Identify which cell holds the provided text, then report its [X, Y] central coordinate. 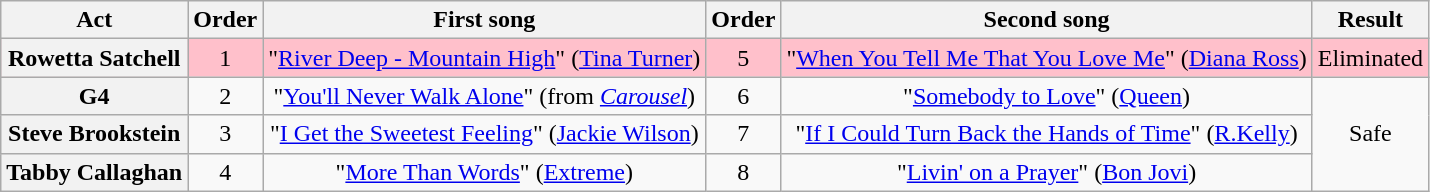
7 [744, 134]
"You'll Never Walk Alone" (from Carousel) [484, 96]
6 [744, 96]
"Livin' on a Prayer" (Bon Jovi) [1046, 172]
Safe [1370, 134]
Second song [1046, 20]
Result [1370, 20]
First song [484, 20]
"River Deep - Mountain High" (Tina Turner) [484, 58]
"I Get the Sweetest Feeling" (Jackie Wilson) [484, 134]
2 [226, 96]
Tabby Callaghan [94, 172]
3 [226, 134]
Eliminated [1370, 58]
"When You Tell Me That You Love Me" (Diana Ross) [1046, 58]
"If I Could Turn Back the Hands of Time" (R.Kelly) [1046, 134]
G4 [94, 96]
1 [226, 58]
8 [744, 172]
"More Than Words" (Extreme) [484, 172]
"Somebody to Love" (Queen) [1046, 96]
Rowetta Satchell [94, 58]
Steve Brookstein [94, 134]
Act [94, 20]
5 [744, 58]
4 [226, 172]
